Extract the (x, y) coordinate from the center of the cell holding the provided text.  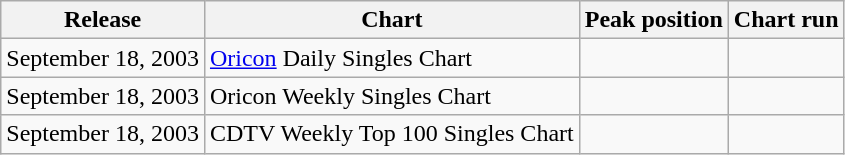
Oricon Weekly Singles Chart (392, 96)
CDTV Weekly Top 100 Singles Chart (392, 134)
Peak position (654, 20)
Oricon Daily Singles Chart (392, 58)
Release (103, 20)
Chart (392, 20)
Chart run (786, 20)
